Return the (x, y) coordinate for the center point of the cell that contains the specified text.  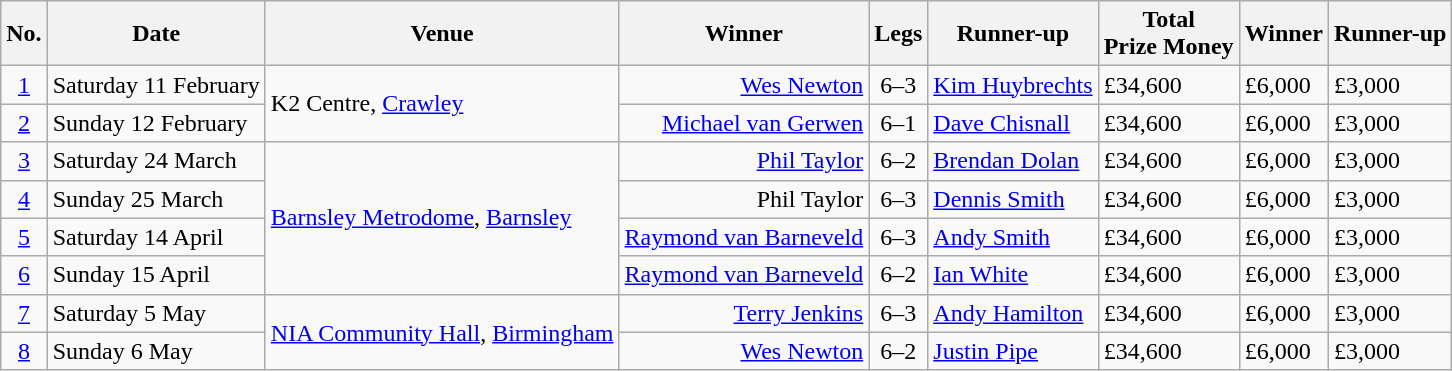
8 (24, 351)
Saturday 11 February (156, 85)
No. (24, 34)
NIA Community Hall, Birmingham (442, 332)
Venue (442, 34)
Andy Smith (1013, 237)
Brendan Dolan (1013, 161)
5 (24, 237)
Date (156, 34)
Saturday 14 April (156, 237)
Sunday 15 April (156, 275)
Andy Hamilton (1013, 313)
Saturday 24 March (156, 161)
TotalPrize Money (1168, 34)
Terry Jenkins (744, 313)
6 (24, 275)
1 (24, 85)
Kim Huybrechts (1013, 85)
Michael van Gerwen (744, 123)
K2 Centre, Crawley (442, 104)
Sunday 25 March (156, 199)
2 (24, 123)
Justin Pipe (1013, 351)
7 (24, 313)
Barnsley Metrodome, Barnsley (442, 218)
3 (24, 161)
Sunday 6 May (156, 351)
Saturday 5 May (156, 313)
Dave Chisnall (1013, 123)
Sunday 12 February (156, 123)
Ian White (1013, 275)
4 (24, 199)
Legs (898, 34)
6–1 (898, 123)
Dennis Smith (1013, 199)
